Provide the (x, y) coordinate of the cell's center where the given text is located.  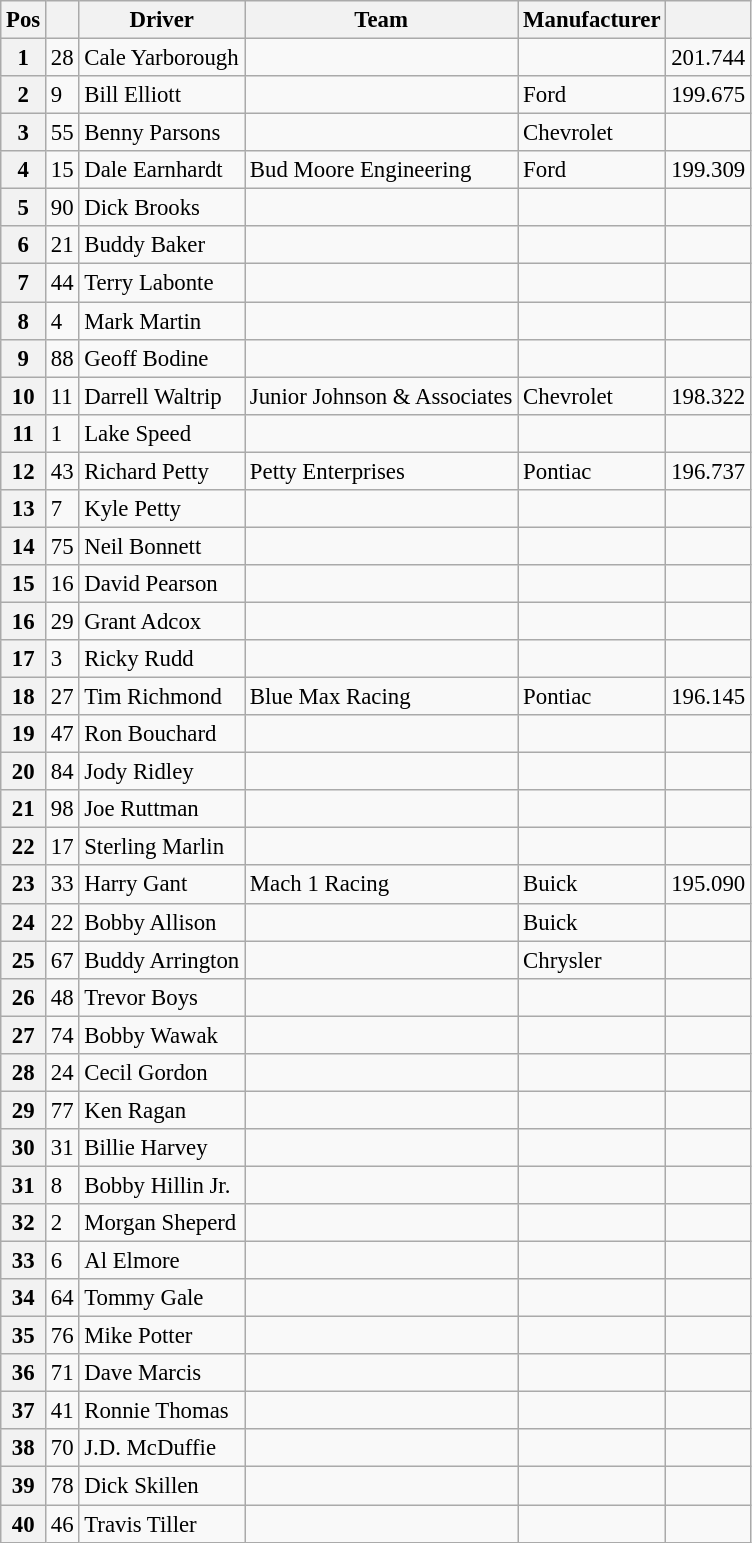
76 (62, 1336)
Bobby Hillin Jr. (162, 1185)
Cecil Gordon (162, 1073)
Buddy Baker (162, 245)
55 (62, 133)
30 (24, 1148)
Chrysler (592, 960)
Driver (162, 20)
14 (24, 546)
Mark Martin (162, 321)
198.322 (708, 396)
Team (382, 20)
196.737 (708, 471)
Bobby Wawak (162, 1035)
Darrell Waltrip (162, 396)
Blue Max Racing (382, 697)
34 (24, 1298)
35 (24, 1336)
David Pearson (162, 584)
40 (24, 1524)
199.309 (708, 170)
195.090 (708, 885)
46 (62, 1524)
10 (24, 396)
196.145 (708, 697)
Billie Harvey (162, 1148)
Geoff Bodine (162, 358)
90 (62, 208)
Ronnie Thomas (162, 1411)
Harry Gant (162, 885)
Mach 1 Racing (382, 885)
Travis Tiller (162, 1524)
Al Elmore (162, 1261)
44 (62, 283)
20 (24, 772)
98 (62, 809)
71 (62, 1373)
J.D. McDuffie (162, 1449)
88 (62, 358)
47 (62, 734)
26 (24, 997)
Joe Ruttman (162, 809)
32 (24, 1223)
Tim Richmond (162, 697)
Grant Adcox (162, 621)
Richard Petty (162, 471)
Sterling Marlin (162, 847)
Trevor Boys (162, 997)
Buddy Arrington (162, 960)
Ricky Rudd (162, 659)
84 (62, 772)
23 (24, 885)
Lake Speed (162, 433)
Petty Enterprises (382, 471)
Dave Marcis (162, 1373)
Dick Brooks (162, 208)
5 (24, 208)
Jody Ridley (162, 772)
Tommy Gale (162, 1298)
Kyle Petty (162, 509)
36 (24, 1373)
25 (24, 960)
Ron Bouchard (162, 734)
201.744 (708, 58)
Terry Labonte (162, 283)
75 (62, 546)
70 (62, 1449)
Dale Earnhardt (162, 170)
39 (24, 1486)
43 (62, 471)
Pos (24, 20)
Bud Moore Engineering (382, 170)
64 (62, 1298)
Benny Parsons (162, 133)
Mike Potter (162, 1336)
37 (24, 1411)
38 (24, 1449)
Bill Elliott (162, 95)
41 (62, 1411)
48 (62, 997)
Morgan Sheperd (162, 1223)
Bobby Allison (162, 922)
Junior Johnson & Associates (382, 396)
19 (24, 734)
Manufacturer (592, 20)
Ken Ragan (162, 1110)
Dick Skillen (162, 1486)
Neil Bonnett (162, 546)
12 (24, 471)
Cale Yarborough (162, 58)
18 (24, 697)
74 (62, 1035)
13 (24, 509)
77 (62, 1110)
199.675 (708, 95)
67 (62, 960)
78 (62, 1486)
